Provide the [x, y] coordinate of the cell's center where the given text is located.  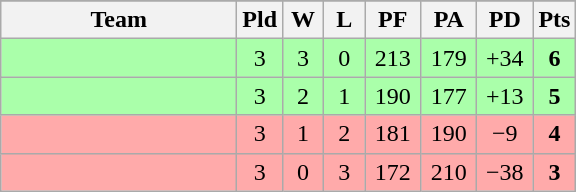
213 [393, 58]
Pld [260, 20]
4 [554, 134]
L [344, 20]
W [304, 20]
PA [449, 20]
−9 [505, 134]
5 [554, 96]
181 [393, 134]
172 [393, 172]
PD [505, 20]
+13 [505, 96]
179 [449, 58]
Pts [554, 20]
6 [554, 58]
−38 [505, 172]
Team [119, 20]
177 [449, 96]
+34 [505, 58]
210 [449, 172]
PF [393, 20]
